Return [X, Y] of the center of cell containing provided text 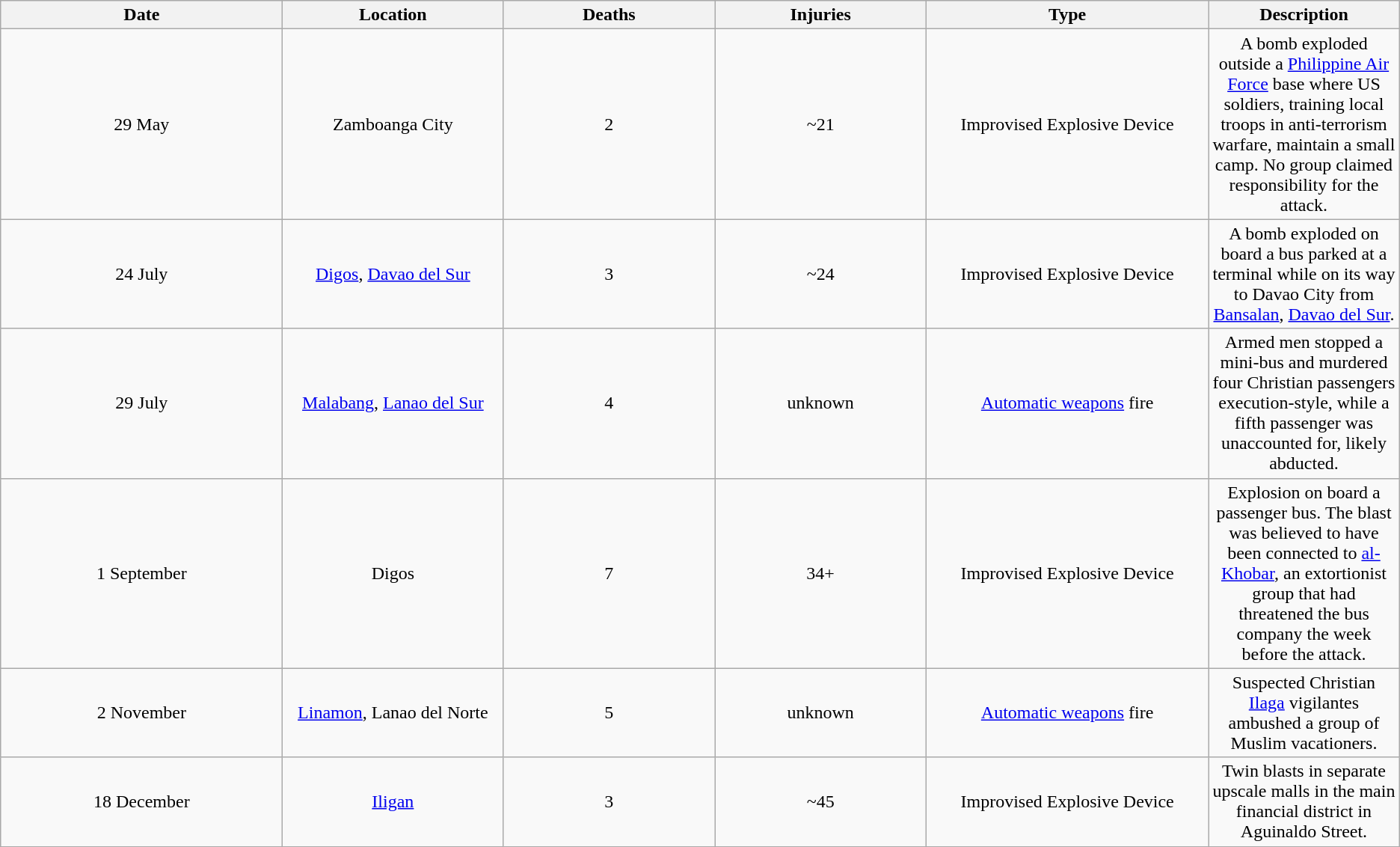
Zamboanga City [393, 124]
~45 [821, 802]
34+ [821, 573]
~24 [821, 274]
Location [393, 15]
24 July [142, 274]
~21 [821, 124]
Description [1304, 15]
Iligan [393, 802]
Injuries [821, 15]
7 [609, 573]
Malabang, Lanao del Sur [393, 403]
5 [609, 712]
Twin blasts in separate upscale malls in the main financial district in Aguinaldo Street. [1304, 802]
4 [609, 403]
29 July [142, 403]
2 [609, 124]
Digos, Davao del Sur [393, 274]
18 December [142, 802]
Armed men stopped a mini-bus and murdered four Christian passengers execution-style, while a fifth passenger was unaccounted for, likely abducted. [1304, 403]
Suspected Christian Ilaga vigilantes ambushed a group of Muslim vacationers. [1304, 712]
29 May [142, 124]
Date [142, 15]
Digos [393, 573]
Type [1068, 15]
Deaths [609, 15]
2 November [142, 712]
1 September [142, 573]
Linamon, Lanao del Norte [393, 712]
A bomb exploded on board a bus parked at a terminal while on its way to Davao City from Bansalan, Davao del Sur. [1304, 274]
